Return [X, Y] of the center of cell containing provided text 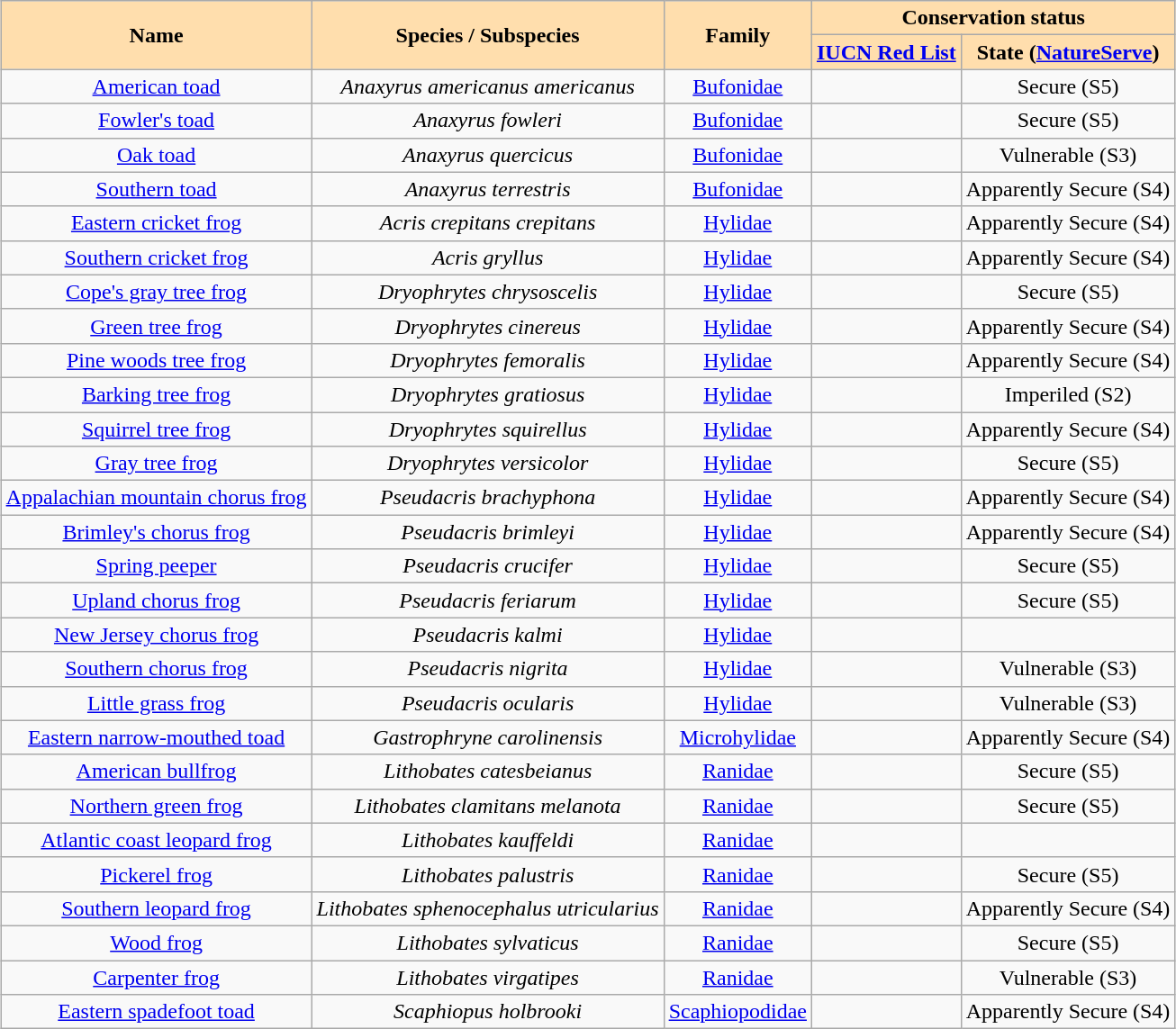
Dryophrytes gratiosus [488, 394]
Appalachian mountain chorus frog [157, 498]
Pseudacris feriarum [488, 600]
Pseudacris crucifer [488, 566]
Lithobates palustris [488, 874]
Anaxyrus terrestris [488, 189]
Lithobates clamitans melanota [488, 806]
Oak toad [157, 155]
Pseudacris ocularis [488, 703]
Scaphiopodidae [737, 1012]
IUCN Red List [886, 52]
State (NatureServe) [1068, 52]
Microhylidae [737, 737]
Southern chorus frog [157, 669]
Dryophrytes femoralis [488, 360]
Little grass frog [157, 703]
Gastrophryne carolinensis [488, 737]
Brimley's chorus frog [157, 532]
Species / Subspecies [488, 35]
Dryophrytes chrysoscelis [488, 292]
Cope's gray tree frog [157, 292]
Lithobates kauffeldi [488, 840]
Lithobates sphenocephalus utricularius [488, 908]
Name [157, 35]
Pseudacris brachyphona [488, 498]
Atlantic coast leopard frog [157, 840]
Barking tree frog [157, 394]
Lithobates virgatipes [488, 977]
Fowler's toad [157, 121]
Eastern narrow-mouthed toad [157, 737]
Eastern cricket frog [157, 223]
Dryophrytes cinereus [488, 326]
Eastern spadefoot toad [157, 1012]
New Jersey chorus frog [157, 635]
Dryophrytes squirellus [488, 429]
Southern toad [157, 189]
Conservation status [992, 18]
Green tree frog [157, 326]
Pickerel frog [157, 874]
Pseudacris brimleyi [488, 532]
Carpenter frog [157, 977]
Family [737, 35]
Gray tree frog [157, 464]
Dryophrytes versicolor [488, 464]
Anaxyrus americanus americanus [488, 86]
Southern cricket frog [157, 257]
Lithobates sylvaticus [488, 943]
Wood frog [157, 943]
Anaxyrus quercicus [488, 155]
Anaxyrus fowleri [488, 121]
Scaphiopus holbrooki [488, 1012]
Pine woods tree frog [157, 360]
Northern green frog [157, 806]
Imperiled (S2) [1068, 394]
Spring peeper [157, 566]
Acris gryllus [488, 257]
Acris crepitans crepitans [488, 223]
Upland chorus frog [157, 600]
Pseudacris kalmi [488, 635]
Lithobates catesbeianus [488, 772]
Pseudacris nigrita [488, 669]
American toad [157, 86]
American bullfrog [157, 772]
Southern leopard frog [157, 908]
Squirrel tree frog [157, 429]
